Extract the [x, y] coordinate from the center of the cell holding the provided text.  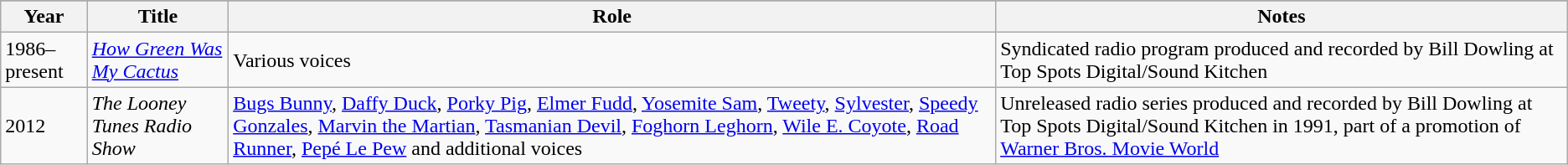
1986–present [44, 60]
Year [44, 17]
Role [612, 17]
Notes [1282, 17]
Various voices [612, 60]
The Looney Tunes Radio Show [157, 126]
2012 [44, 126]
How Green Was My Cactus [157, 60]
Syndicated radio program produced and recorded by Bill Dowling at Top Spots Digital/Sound Kitchen [1282, 60]
Title [157, 17]
